Pinpoint the cell where the given text exists, returning its (X, Y) midpoint coordinate. 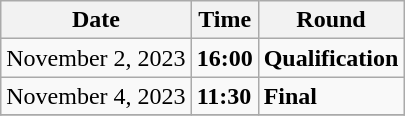
Round (331, 20)
16:00 (224, 58)
11:30 (224, 96)
November 2, 2023 (96, 58)
Date (96, 20)
Final (331, 96)
Time (224, 20)
November 4, 2023 (96, 96)
Qualification (331, 58)
